Search for the cell housing the specified text and yield its [X, Y] center coordinate. 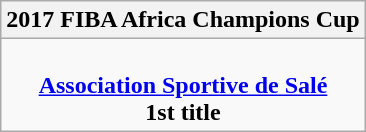
2017 FIBA Africa Champions Cup [183, 20]
Association Sportive de Salé1st title [183, 85]
